For the text-containing cell, return its midpoint in [X, Y] coordinate format. 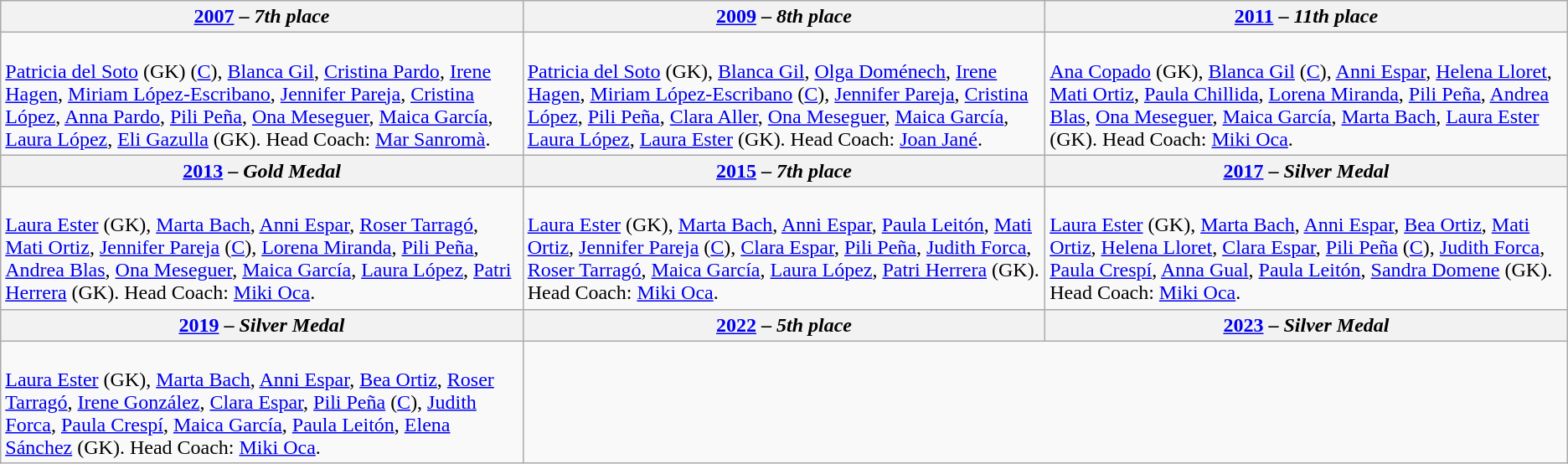
2022 – 5th place [784, 325]
2013 – Gold Medal [261, 171]
2011 – 11th place [1307, 17]
2019 – Silver Medal [261, 325]
2007 – 7th place [261, 17]
2015 – 7th place [784, 171]
2023 – Silver Medal [1307, 325]
2017 – Silver Medal [1307, 171]
2009 – 8th place [784, 17]
